Extract the [X, Y] coordinate from the center of the cell holding the provided text.  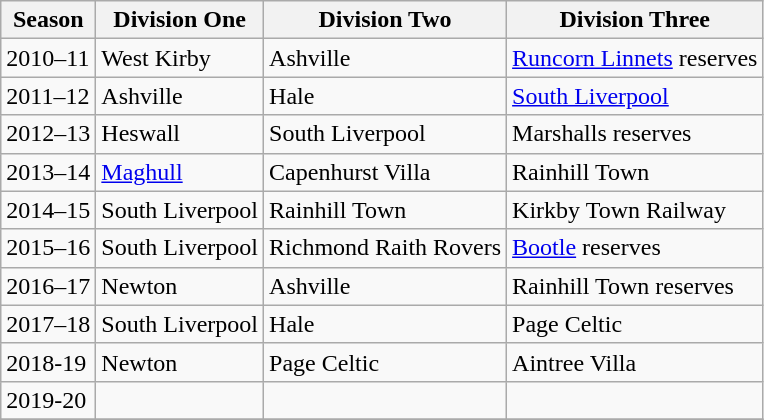
Marshalls reserves [635, 134]
2017–18 [48, 324]
Capenhurst Villa [386, 172]
Aintree Villa [635, 362]
2019-20 [48, 400]
Division Two [386, 20]
Runcorn Linnets reserves [635, 58]
Division Three [635, 20]
2013–14 [48, 172]
2016–17 [48, 286]
Bootle reserves [635, 248]
Rainhill Town reserves [635, 286]
Kirkby Town Railway [635, 210]
Division One [180, 20]
2010–11 [48, 58]
West Kirby [180, 58]
2011–12 [48, 96]
2014–15 [48, 210]
Maghull [180, 172]
Richmond Raith Rovers [386, 248]
Heswall [180, 134]
2015–16 [48, 248]
Season [48, 20]
2012–13 [48, 134]
2018-19 [48, 362]
